Output the [X, Y] coordinate of the center of the cell containing the given text.  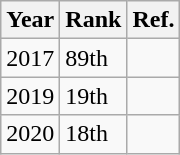
2019 [30, 96]
19th [94, 96]
2020 [30, 134]
Rank [94, 20]
Ref. [154, 20]
89th [94, 58]
Year [30, 20]
18th [94, 134]
2017 [30, 58]
